Scan for the cell matching the given text and deliver its [X, Y] coordinate at center. 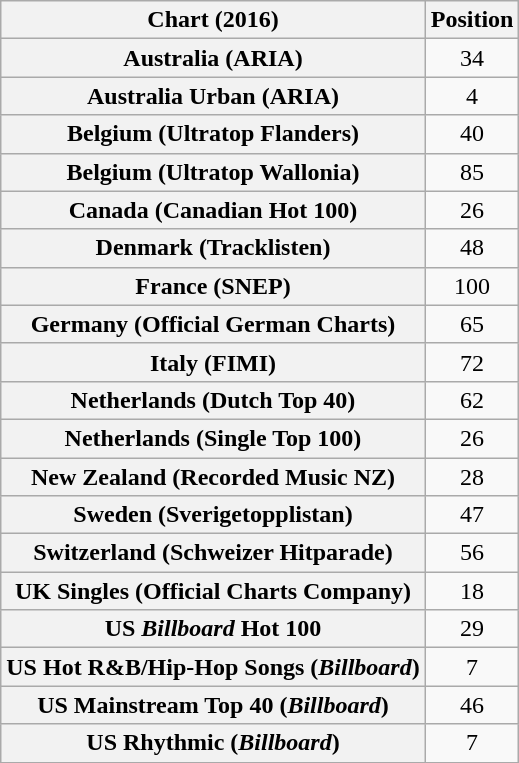
Netherlands (Single Top 100) [213, 438]
Australia Urban (ARIA) [213, 96]
34 [472, 58]
48 [472, 248]
US Hot R&B/Hip-Hop Songs (Billboard) [213, 667]
Chart (2016) [213, 20]
US Billboard Hot 100 [213, 629]
Position [472, 20]
56 [472, 553]
France (SNEP) [213, 286]
Switzerland (Schweizer Hitparade) [213, 553]
Belgium (Ultratop Flanders) [213, 134]
40 [472, 134]
Germany (Official German Charts) [213, 324]
Sweden (Sverigetopplistan) [213, 515]
72 [472, 362]
US Mainstream Top 40 (Billboard) [213, 705]
29 [472, 629]
Netherlands (Dutch Top 40) [213, 400]
Australia (ARIA) [213, 58]
85 [472, 172]
Canada (Canadian Hot 100) [213, 210]
18 [472, 591]
100 [472, 286]
46 [472, 705]
4 [472, 96]
New Zealand (Recorded Music NZ) [213, 477]
65 [472, 324]
Belgium (Ultratop Wallonia) [213, 172]
UK Singles (Official Charts Company) [213, 591]
47 [472, 515]
US Rhythmic (Billboard) [213, 743]
Denmark (Tracklisten) [213, 248]
28 [472, 477]
62 [472, 400]
Italy (FIMI) [213, 362]
